Locate the cell with the specified text and output its (X, Y) center coordinate. 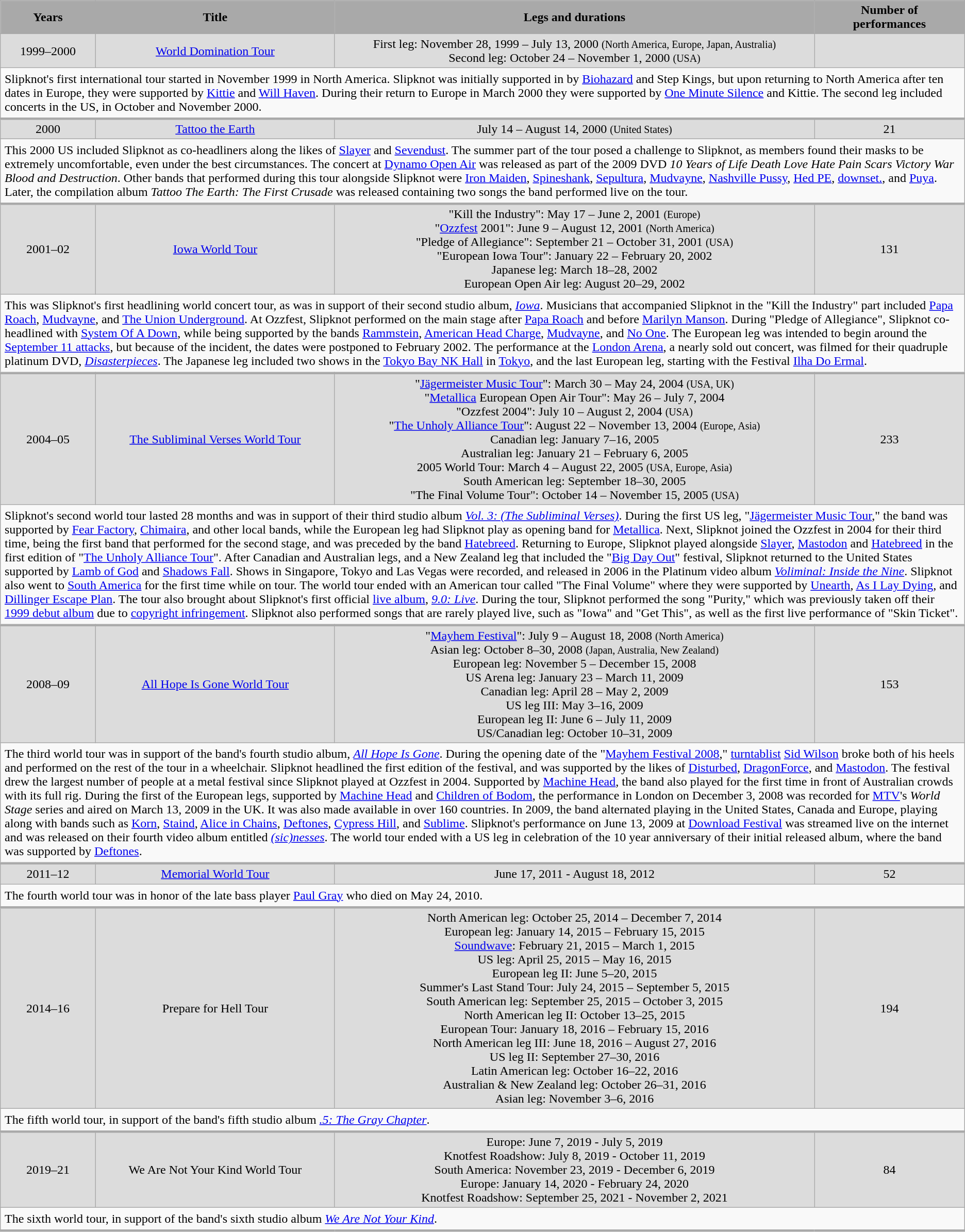
All Hope Is Gone World Tour (215, 685)
Title (215, 18)
2008–09 (48, 685)
2014–16 (48, 1008)
The Subliminal Verses World Tour (215, 439)
Number ofperformances (890, 18)
Memorial World Tour (215, 874)
Tattoo the Earth (215, 129)
2001–02 (48, 248)
The fifth world tour, in support of the band's fifth studio album .5: The Gray Chapter. (482, 1120)
World Domination Tour (215, 51)
Legs and durations (574, 18)
First leg: November 28, 1999 – July 13, 2000 (North America, Europe, Japan, Australia)Second leg: October 24 – November 1, 2000 (USA) (574, 51)
Years (48, 18)
233 (890, 439)
2011–12 (48, 874)
194 (890, 1008)
21 (890, 129)
Prepare for Hell Tour (215, 1008)
The sixth world tour, in support of the band's sixth studio album We Are Not Your Kind. (482, 1220)
The fourth world tour was in honor of the late bass player Paul Gray who died on May 24, 2010. (482, 896)
2000 (48, 129)
June 17, 2011 - August 18, 2012 (574, 874)
131 (890, 248)
2004–05 (48, 439)
We Are Not Your Kind World Tour (215, 1170)
2019–21 (48, 1170)
84 (890, 1170)
153 (890, 685)
1999–2000 (48, 51)
52 (890, 874)
July 14 – August 14, 2000 (United States) (574, 129)
Iowa World Tour (215, 248)
